Pinpoint the cell where the given text exists, returning its [x, y] midpoint coordinate. 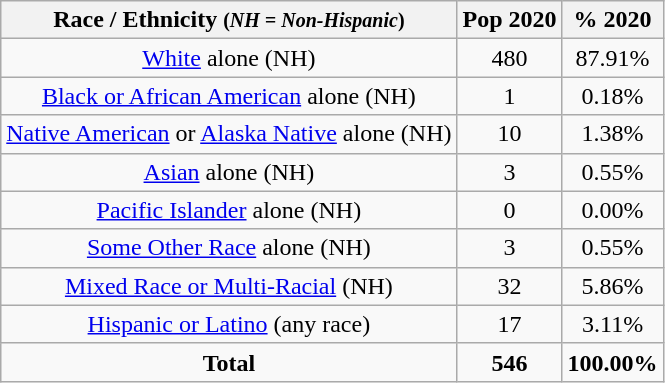
Pacific Islander alone (NH) [229, 210]
480 [510, 58]
Asian alone (NH) [229, 172]
Pop 2020 [510, 20]
Hispanic or Latino (any race) [229, 324]
0 [510, 210]
87.91% [612, 58]
Some Other Race alone (NH) [229, 248]
3.11% [612, 324]
1 [510, 96]
546 [510, 362]
0.00% [612, 210]
% 2020 [612, 20]
1.38% [612, 134]
32 [510, 286]
100.00% [612, 362]
17 [510, 324]
Race / Ethnicity (NH = Non-Hispanic) [229, 20]
Mixed Race or Multi-Racial (NH) [229, 286]
5.86% [612, 286]
Native American or Alaska Native alone (NH) [229, 134]
Total [229, 362]
Black or African American alone (NH) [229, 96]
0.18% [612, 96]
White alone (NH) [229, 58]
10 [510, 134]
